Pinpoint the cell where the given text exists, returning its (x, y) midpoint coordinate. 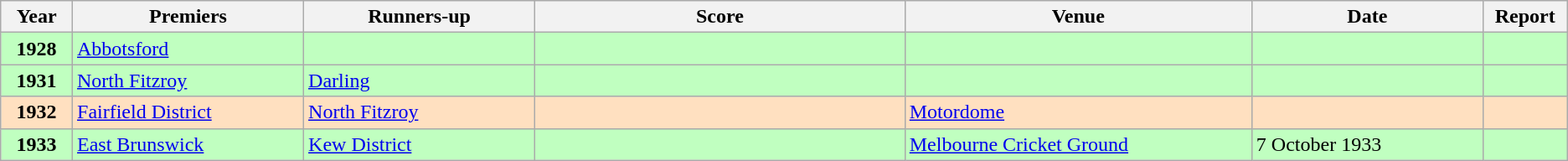
East Brunswick (188, 144)
Report (1524, 17)
1931 (37, 80)
Score (720, 17)
Abbotsford (188, 49)
Venue (1078, 17)
1933 (37, 144)
Runners-up (420, 17)
Melbourne Cricket Ground (1078, 144)
1928 (37, 49)
Premiers (188, 17)
Kew District (420, 144)
Date (1367, 17)
1932 (37, 112)
7 October 1933 (1367, 144)
Fairfield District (188, 112)
Darling (420, 80)
Motordome (1078, 112)
Year (37, 17)
